Provide the (x, y) coordinate of the cell's center where the given text is located.  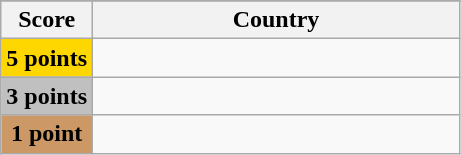
1 point (47, 134)
5 points (47, 58)
Country (276, 20)
3 points (47, 96)
Score (47, 20)
